Extract the (X, Y) coordinate from the center of the cell holding the provided text.  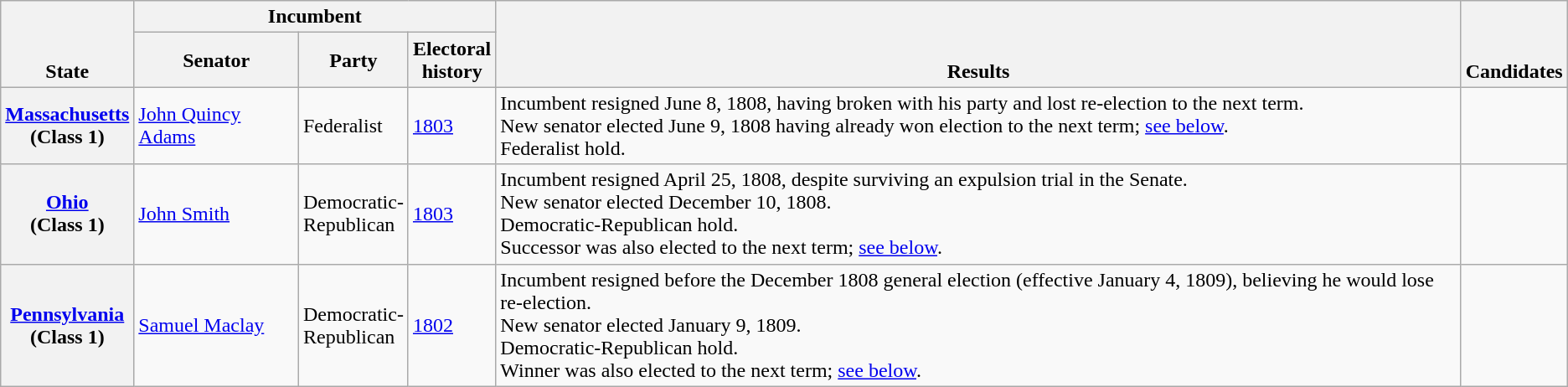
John Smith (216, 214)
Incumbent (315, 17)
State (67, 44)
Electoralhistory (451, 60)
Candidates (1514, 44)
Federalist (353, 126)
Ohio(Class 1) (67, 214)
Senator (216, 60)
Massachusetts(Class 1) (67, 126)
Results (978, 44)
Party (353, 60)
1802 (451, 325)
Pennsylvania(Class 1) (67, 325)
John Quincy Adams (216, 126)
Samuel Maclay (216, 325)
